For the text-containing cell, return its midpoint in [x, y] coordinate format. 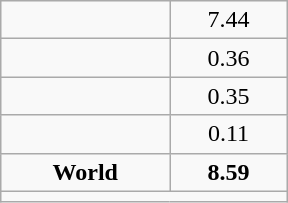
World [86, 172]
0.36 [228, 58]
0.35 [228, 96]
8.59 [228, 172]
0.11 [228, 134]
7.44 [228, 20]
